Output the [x, y] coordinate of the center of the cell containing the given text.  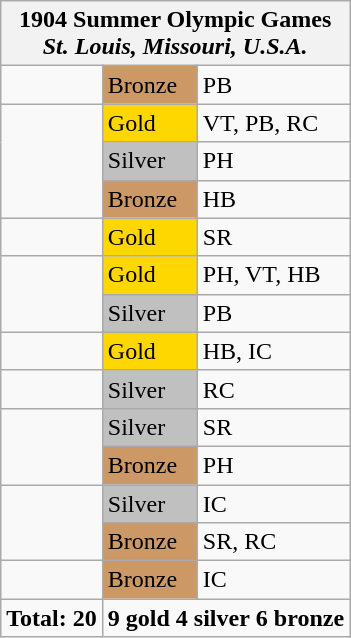
9 gold 4 silver 6 bronze [226, 618]
VT, PB, RC [273, 123]
RC [273, 389]
HB, IC [273, 351]
HB [273, 199]
1904 Summer Olympic GamesSt. Louis, Missouri, U.S.A. [176, 34]
SR, RC [273, 542]
PH, VT, HB [273, 275]
Total: 20 [52, 618]
